Determine the (X, Y) coordinate at the center of the cell enclosing the given text.  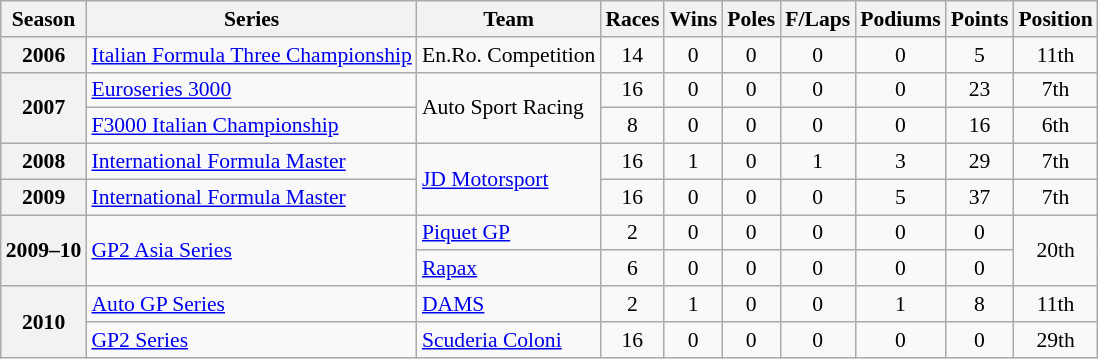
Podiums (900, 19)
GP2 Series (251, 340)
20th (1055, 250)
Poles (751, 19)
Italian Formula Three Championship (251, 55)
F3000 Italian Championship (251, 126)
Euroseries 3000 (251, 90)
Series (251, 19)
GP2 Asia Series (251, 250)
Races (632, 19)
Rapax (508, 269)
DAMS (508, 304)
Auto GP Series (251, 304)
JD Motorsport (508, 180)
6 (632, 269)
Team (508, 19)
Position (1055, 19)
2009 (44, 197)
2007 (44, 108)
Piquet GP (508, 233)
14 (632, 55)
Auto Sport Racing (508, 108)
2008 (44, 162)
37 (980, 197)
23 (980, 90)
Scuderia Coloni (508, 340)
3 (900, 162)
29th (1055, 340)
2009–10 (44, 250)
6th (1055, 126)
En.Ro. Competition (508, 55)
F/Laps (818, 19)
2010 (44, 322)
Points (980, 19)
2006 (44, 55)
Wins (693, 19)
29 (980, 162)
Season (44, 19)
